From the cell containing the given text, extract its center point as [x, y] coordinate. 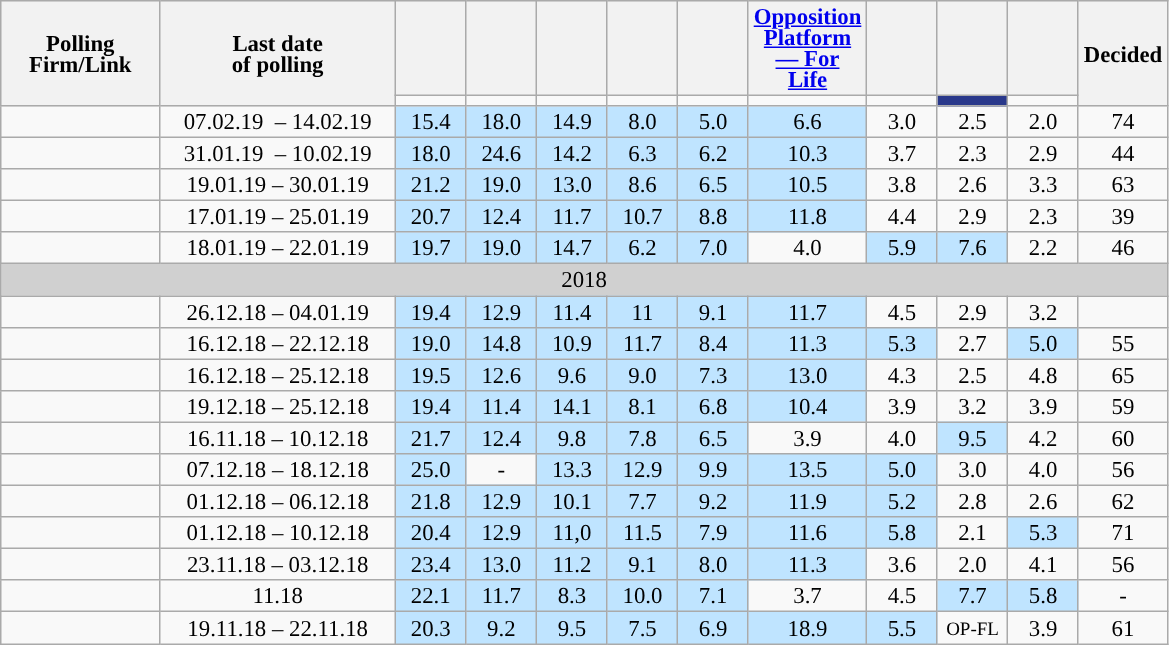
7.1 [714, 596]
21.8 [430, 501]
25.0 [430, 470]
61 [1122, 628]
01.12.18 – 06.12.18 [278, 501]
10.1 [572, 501]
11,0 [572, 533]
11.6 [807, 533]
16.12.18 – 22.12.18 [278, 343]
Last dateof polling [278, 54]
22.1 [430, 596]
8.8 [714, 217]
19.12.18 – 25.12.18 [278, 406]
26.12.18 – 04.01.19 [278, 312]
07.12.18 – 18.12.18 [278, 470]
8.4 [714, 343]
7.9 [714, 533]
7.0 [714, 248]
20.3 [430, 628]
15.4 [430, 122]
63 [1122, 185]
2.8 [972, 501]
10.7 [642, 217]
62 [1122, 501]
13.5 [807, 470]
11.2 [572, 564]
07.02.19 – 14.02.19 [278, 122]
21.7 [430, 438]
23.4 [430, 564]
9.8 [572, 438]
OP-FL [972, 628]
Polling Firm/Link [80, 54]
6.9 [714, 628]
14.2 [572, 154]
7.3 [714, 375]
74 [1122, 122]
55 [1122, 343]
6.3 [642, 154]
20.7 [430, 217]
11.8 [807, 217]
6.6 [807, 122]
2.1 [972, 533]
3.6 [902, 564]
19.11.18 – 22.11.18 [278, 628]
17.01.19 – 25.01.19 [278, 217]
9.0 [642, 375]
4.4 [902, 217]
21.2 [430, 185]
14.8 [502, 343]
10.9 [572, 343]
11.18 [278, 596]
4.2 [1044, 438]
8.1 [642, 406]
16.11.18 – 10.12.18 [278, 438]
10.4 [807, 406]
2.7 [972, 343]
5.2 [902, 501]
65 [1122, 375]
19.01.19 – 30.01.19 [278, 185]
4.8 [1044, 375]
19.7 [430, 248]
4.3 [902, 375]
24.6 [502, 154]
7.6 [972, 248]
2.2 [1044, 248]
39 [1122, 217]
Opposition Platform — For Life [807, 48]
71 [1122, 533]
12.6 [502, 375]
Decided [1122, 54]
2018 [584, 280]
11.9 [807, 501]
11 [642, 312]
7.8 [642, 438]
23.11.18 – 03.12.18 [278, 564]
10.0 [642, 596]
9.9 [714, 470]
19.5 [430, 375]
4.1 [1044, 564]
7.5 [642, 628]
31.01.19 – 10.02.19 [278, 154]
10.5 [807, 185]
5.5 [902, 628]
14.7 [572, 248]
9.6 [572, 375]
18.9 [807, 628]
01.12.18 – 10.12.18 [278, 533]
14.1 [572, 406]
14.9 [572, 122]
46 [1122, 248]
44 [1122, 154]
16.12.18 – 25.12.18 [278, 375]
3.3 [1044, 185]
6.8 [714, 406]
3.8 [902, 185]
10.3 [807, 154]
13.3 [572, 470]
20.4 [430, 533]
11.5 [642, 533]
5.9 [902, 248]
59 [1122, 406]
60 [1122, 438]
18.01.19 – 22.01.19 [278, 248]
8.3 [572, 596]
8.6 [642, 185]
